Scan for the cell matching the given text and deliver its [x, y] coordinate at center. 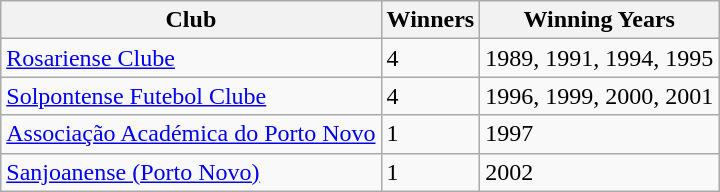
Solpontense Futebol Clube [191, 96]
1997 [600, 134]
1996, 1999, 2000, 2001 [600, 96]
Winning Years [600, 20]
2002 [600, 172]
Rosariense Clube [191, 58]
Club [191, 20]
Sanjoanense (Porto Novo) [191, 172]
1989, 1991, 1994, 1995 [600, 58]
Associação Académica do Porto Novo [191, 134]
Winners [430, 20]
